From the cell containing the given text, extract its center point as [x, y] coordinate. 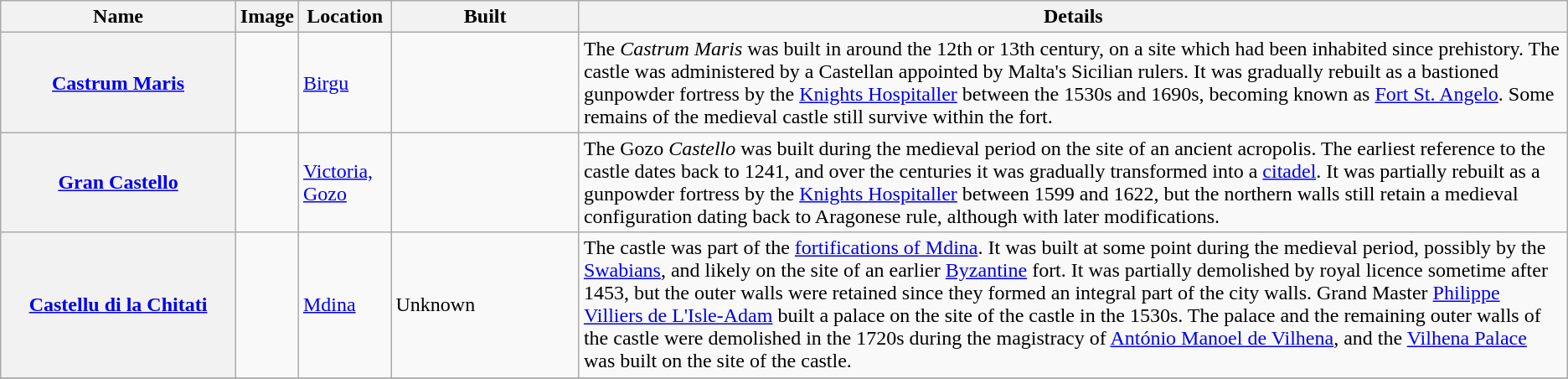
Name [119, 17]
Image [266, 17]
Castellu di la Chitati [119, 305]
Birgu [345, 82]
Location [345, 17]
Built [485, 17]
Mdina [345, 305]
Victoria, Gozo [345, 183]
Details [1073, 17]
Castrum Maris [119, 82]
Gran Castello [119, 183]
Unknown [485, 305]
